Return the (x, y) coordinate for the center point of the cell that contains the specified text.  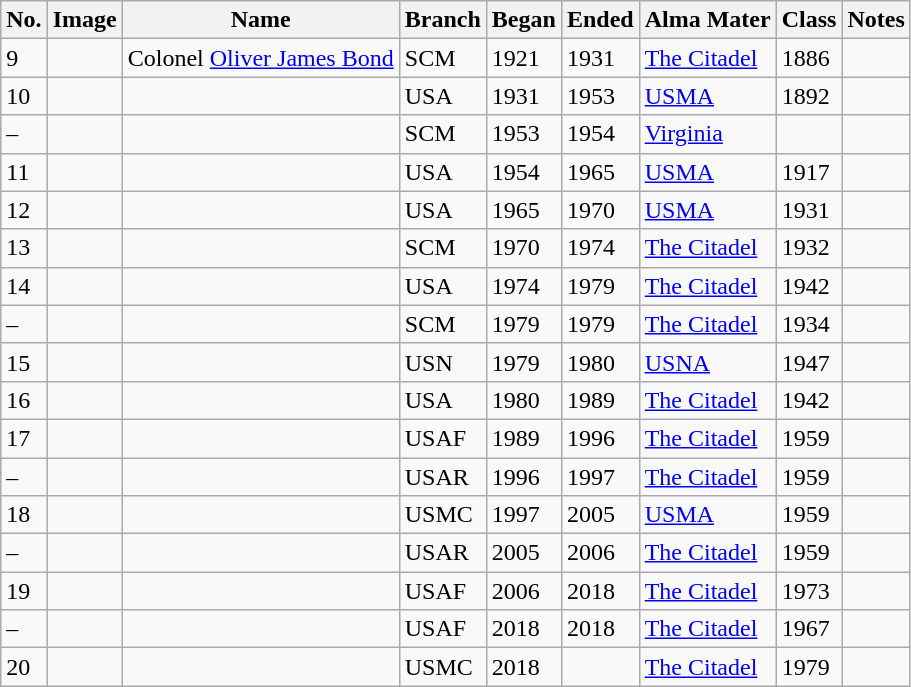
Notes (876, 20)
10 (24, 96)
Name (260, 20)
11 (24, 172)
20 (24, 667)
19 (24, 591)
Alma Mater (708, 20)
USNA (708, 362)
18 (24, 515)
9 (24, 58)
No. (24, 20)
16 (24, 400)
1967 (809, 629)
Image (84, 20)
1947 (809, 362)
1886 (809, 58)
13 (24, 248)
1934 (809, 324)
Virginia (708, 134)
Colonel Oliver James Bond (260, 58)
Ended (600, 20)
14 (24, 286)
1892 (809, 96)
1917 (809, 172)
17 (24, 438)
Began (524, 20)
Class (809, 20)
1921 (524, 58)
USN (442, 362)
1973 (809, 591)
1932 (809, 248)
15 (24, 362)
Branch (442, 20)
12 (24, 210)
